Find where the given text appears and provide that cell's center as (x, y) coordinate. 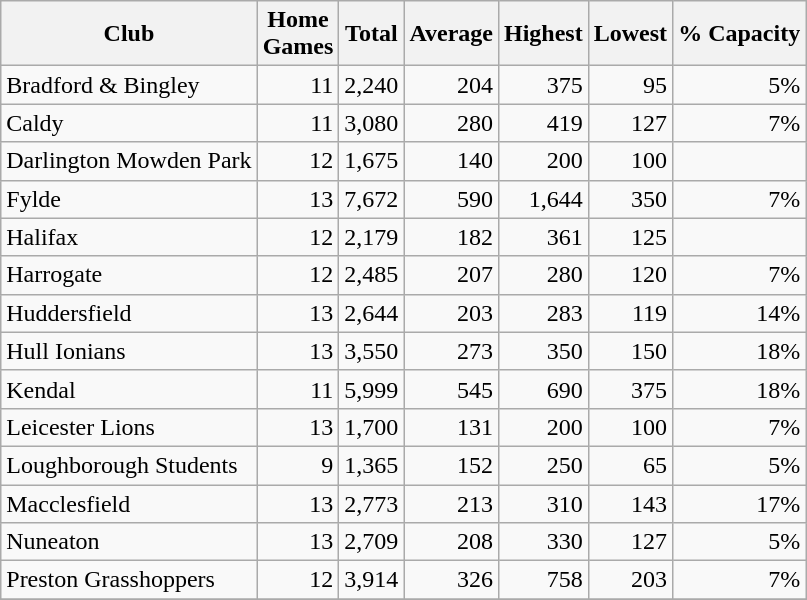
152 (452, 465)
9 (298, 465)
213 (452, 503)
361 (543, 237)
7,672 (372, 199)
1,365 (372, 465)
310 (543, 503)
590 (452, 199)
95 (630, 85)
Highest (543, 34)
2,485 (372, 275)
Kendal (129, 389)
207 (452, 275)
250 (543, 465)
1,700 (372, 427)
208 (452, 542)
131 (452, 427)
1,644 (543, 199)
Harrogate (129, 275)
Hull Ionians (129, 351)
Darlington Mowden Park (129, 161)
Macclesfield (129, 503)
2,709 (372, 542)
Caldy (129, 123)
1,675 (372, 161)
326 (452, 580)
545 (452, 389)
330 (543, 542)
150 (630, 351)
419 (543, 123)
Nuneaton (129, 542)
2,644 (372, 313)
120 (630, 275)
283 (543, 313)
17% (740, 503)
273 (452, 351)
Leicester Lions (129, 427)
3,914 (372, 580)
204 (452, 85)
Huddersfield (129, 313)
Fylde (129, 199)
Halifax (129, 237)
2,773 (372, 503)
119 (630, 313)
2,179 (372, 237)
Loughborough Students (129, 465)
Club (129, 34)
Lowest (630, 34)
Total (372, 34)
143 (630, 503)
2,240 (372, 85)
690 (543, 389)
% Capacity (740, 34)
HomeGames (298, 34)
Preston Grasshoppers (129, 580)
5,999 (372, 389)
182 (452, 237)
Bradford & Bingley (129, 85)
125 (630, 237)
Average (452, 34)
14% (740, 313)
3,550 (372, 351)
3,080 (372, 123)
65 (630, 465)
140 (452, 161)
758 (543, 580)
